Extract the (x, y) coordinate from the center of the cell holding the provided text.  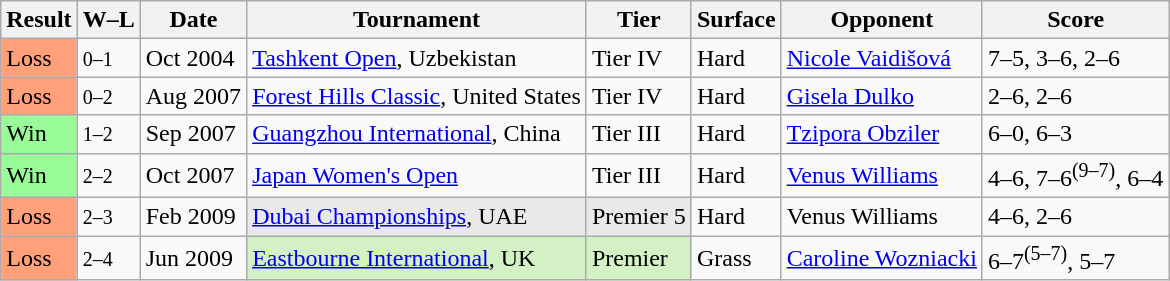
Surface (736, 20)
1–2 (108, 134)
2–2 (108, 176)
0–1 (108, 58)
7–5, 3–6, 2–6 (1075, 58)
6–0, 6–3 (1075, 134)
Sep 2007 (193, 134)
W–L (108, 20)
Grass (736, 258)
Feb 2009 (193, 217)
Jun 2009 (193, 258)
Oct 2007 (193, 176)
Dubai Championships, UAE (417, 217)
2–6, 2–6 (1075, 96)
Tier (638, 20)
Japan Women's Open (417, 176)
Premier (638, 258)
Tournament (417, 20)
Result (39, 20)
Eastbourne International, UK (417, 258)
4–6, 2–6 (1075, 217)
2–4 (108, 258)
Opponent (882, 20)
Caroline Wozniacki (882, 258)
Aug 2007 (193, 96)
4–6, 7–6(9–7), 6–4 (1075, 176)
Nicole Vaidišová (882, 58)
2–3 (108, 217)
6–7(5–7), 5–7 (1075, 258)
0–2 (108, 96)
Forest Hills Classic, United States (417, 96)
Date (193, 20)
Tashkent Open, Uzbekistan (417, 58)
Score (1075, 20)
Guangzhou International, China (417, 134)
Oct 2004 (193, 58)
Tzipora Obziler (882, 134)
Gisela Dulko (882, 96)
Premier 5 (638, 217)
